Detect which cell encompasses the target text, then output its (X, Y) center coordinate. 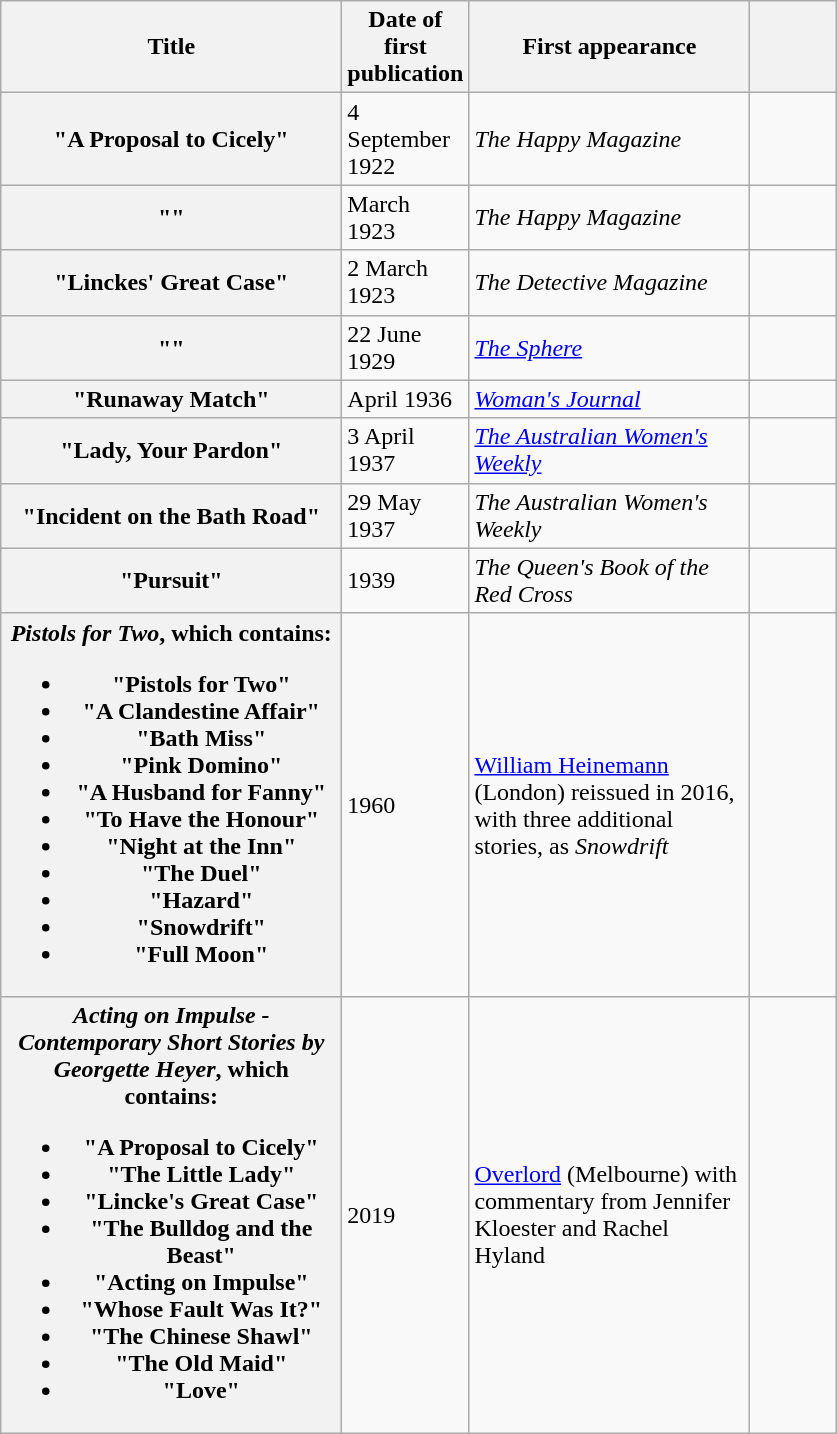
"Lady, Your Pardon" (172, 450)
"A Proposal to Cicely" (172, 139)
"Pursuit" (172, 580)
1939 (406, 580)
"Incident on the Bath Road" (172, 516)
March 1923 (406, 218)
Title (172, 47)
2 March 1923 (406, 282)
Overlord (Melbourne) with commentary from Jennifer Kloester and Rachel Hyland (610, 1214)
1960 (406, 804)
The Sphere (610, 348)
22 June 1929 (406, 348)
William Heinemann (London) reissued in 2016, with three additional stories, as Snowdrift (610, 804)
First appearance (610, 47)
"Runaway Match" (172, 399)
29 May 1937 (406, 516)
2019 (406, 1214)
The Detective Magazine (610, 282)
April 1936 (406, 399)
4 September 1922 (406, 139)
3 April 1937 (406, 450)
Date of firstpublication (406, 47)
Woman's Journal (610, 399)
The Queen's Book of the Red Cross (610, 580)
"Linckes' Great Case" (172, 282)
